Locate the cell with the specified text and output its (X, Y) center coordinate. 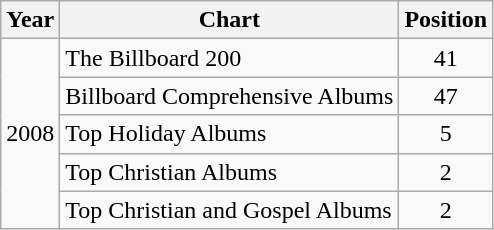
47 (446, 96)
2008 (30, 134)
Top Christian and Gospel Albums (230, 210)
The Billboard 200 (230, 58)
Year (30, 20)
Top Holiday Albums (230, 134)
Position (446, 20)
5 (446, 134)
Top Christian Albums (230, 172)
Billboard Comprehensive Albums (230, 96)
Chart (230, 20)
41 (446, 58)
